Return the (x, y) coordinate for the center point of the cell that contains the specified text.  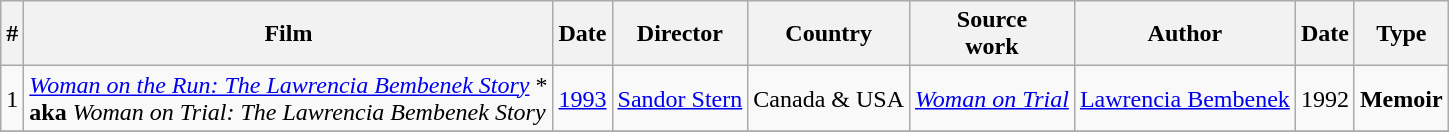
Woman on Trial (992, 98)
# (12, 34)
Canada & USA (829, 98)
Author (1184, 34)
Country (829, 34)
Type (1401, 34)
Memoir (1401, 98)
Woman on the Run: The Lawrencia Bembenek Story *aka Woman on Trial: The Lawrencia Bembenek Story (288, 98)
1 (12, 98)
Sourcework (992, 34)
1992 (1324, 98)
Sandor Stern (680, 98)
1993 (582, 98)
Director (680, 34)
Film (288, 34)
Lawrencia Bembenek (1184, 98)
